Locate the cell with the specified text and output its (X, Y) center coordinate. 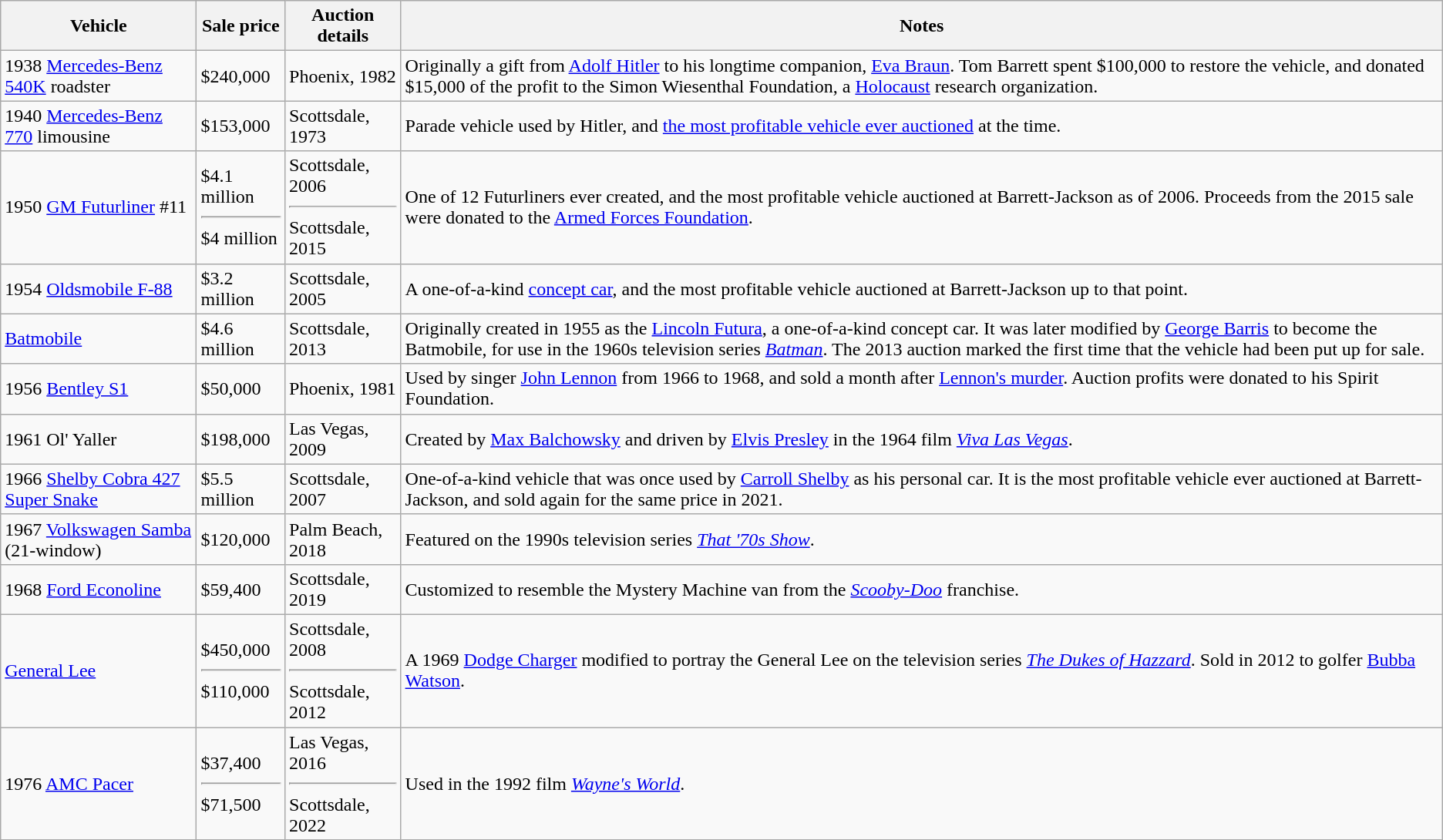
$240,000 (240, 76)
A 1969 Dodge Charger modified to portray the General Lee on the television series The Dukes of Hazzard. Sold in 2012 to golfer Bubba Watson. (922, 670)
1938 Mercedes-Benz 540K roadster (99, 76)
Sale price (240, 26)
$37,400$71,500 (240, 784)
$3.2 million (240, 288)
Scottsdale, 2013 (344, 339)
Phoenix, 1982 (344, 76)
1940 Mercedes-Benz 770 limousine (99, 126)
Batmobile (99, 339)
Featured on the 1990s television series That '70s Show. (922, 539)
Las Vegas, 2009 (344, 439)
$120,000 (240, 539)
$59,400 (240, 589)
1950 GM Futurliner #11 (99, 207)
Used by singer John Lennon from 1966 to 1968, and sold a month after Lennon's murder. Auction profits were donated to his Spirit Foundation. (922, 388)
$5.5 million (240, 489)
Scottsdale, 2007 (344, 489)
$4.1 million$4 million (240, 207)
Scottsdale, 1973 (344, 126)
Created by Max Balchowsky and driven by Elvis Presley in the 1964 film Viva Las Vegas. (922, 439)
Notes (922, 26)
Scottsdale, 2019 (344, 589)
1954 Oldsmobile F-88 (99, 288)
Scottsdale, 2005 (344, 288)
Las Vegas, 2016Scottsdale, 2022 (344, 784)
Customized to resemble the Mystery Machine van from the Scooby-Doo franchise. (922, 589)
1968 Ford Econoline (99, 589)
$50,000 (240, 388)
1956 Bentley S1 (99, 388)
Scottsdale, 2006Scottsdale, 2015 (344, 207)
A one-of-a-kind concept car, and the most profitable vehicle auctioned at Barrett-Jackson up to that point. (922, 288)
1967 Volkswagen Samba (21-window) (99, 539)
Palm Beach, 2018 (344, 539)
Used in the 1992 film Wayne's World. (922, 784)
$153,000 (240, 126)
$198,000 (240, 439)
Scottsdale, 2008Scottsdale, 2012 (344, 670)
1966 Shelby Cobra 427 Super Snake (99, 489)
1976 AMC Pacer (99, 784)
Phoenix, 1981 (344, 388)
Parade vehicle used by Hitler, and the most profitable vehicle ever auctioned at the time. (922, 126)
1961 Ol' Yaller (99, 439)
Vehicle (99, 26)
Auction details (344, 26)
$450,000$110,000 (240, 670)
General Lee (99, 670)
$4.6 million (240, 339)
